From the cell containing the given text, extract its center point as (X, Y) coordinate. 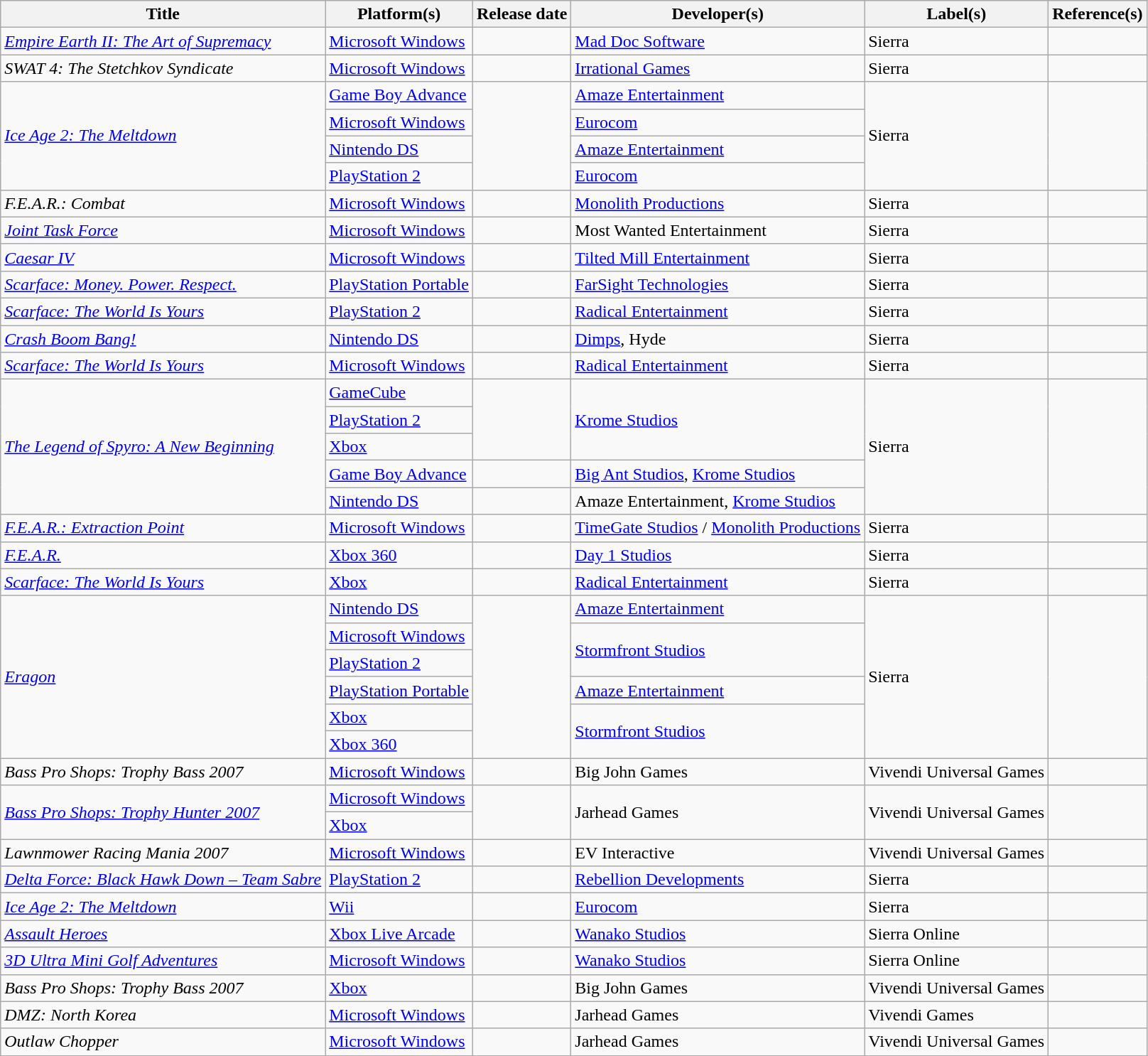
Wii (399, 907)
F.E.A.R. (163, 555)
Title (163, 14)
Xbox Live Arcade (399, 934)
Mad Doc Software (717, 41)
Dimps, Hyde (717, 339)
The Legend of Spyro: A New Beginning (163, 447)
Lawnmower Racing Mania 2007 (163, 853)
Platform(s) (399, 14)
FarSight Technologies (717, 284)
Delta Force: Black Hawk Down – Team Sabre (163, 880)
Bass Pro Shops: Trophy Hunter 2007 (163, 812)
Irrational Games (717, 68)
F.E.A.R.: Combat (163, 203)
F.E.A.R.: Extraction Point (163, 528)
Day 1 Studios (717, 555)
Reference(s) (1098, 14)
SWAT 4: The Stetchkov Syndicate (163, 68)
Tilted Mill Entertainment (717, 257)
Scarface: Money. Power. Respect. (163, 284)
Developer(s) (717, 14)
Release date (521, 14)
Amaze Entertainment, Krome Studios (717, 501)
Outlaw Chopper (163, 1042)
3D Ultra Mini Golf Adventures (163, 961)
Caesar IV (163, 257)
EV Interactive (717, 853)
Most Wanted Entertainment (717, 230)
Label(s) (956, 14)
TimeGate Studios / Monolith Productions (717, 528)
Eragon (163, 677)
DMZ: North Korea (163, 1015)
Assault Heroes (163, 934)
Vivendi Games (956, 1015)
Krome Studios (717, 420)
Joint Task Force (163, 230)
GameCube (399, 393)
Empire Earth II: The Art of Supremacy (163, 41)
Rebellion Developments (717, 880)
Crash Boom Bang! (163, 339)
Big Ant Studios, Krome Studios (717, 474)
Monolith Productions (717, 203)
